Locate the cell with the specified text and output its [X, Y] center coordinate. 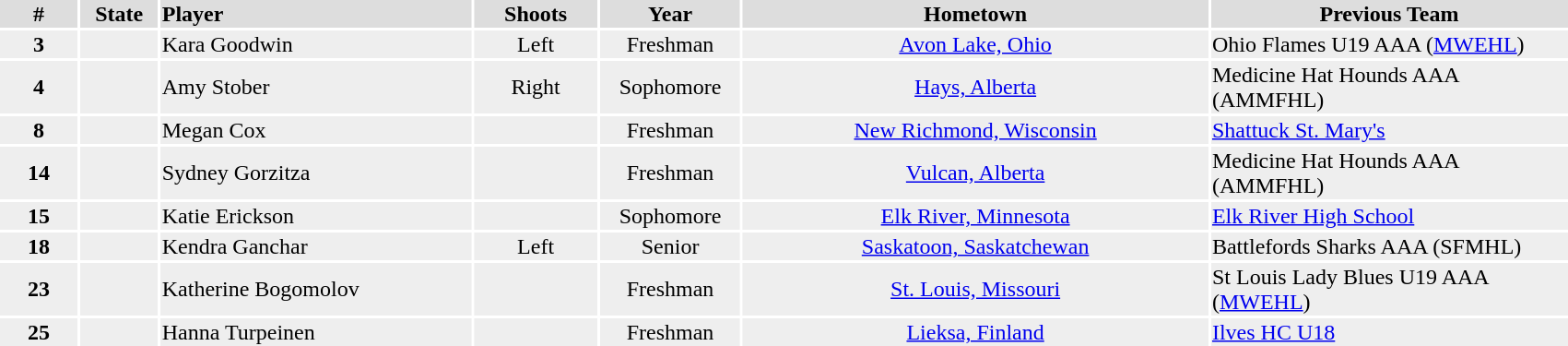
Right [536, 87]
Player [315, 14]
23 [39, 290]
4 [39, 87]
Ohio Flames U19 AAA (MWEHL) [1388, 44]
Lieksa, Finland [975, 332]
Amy Stober [315, 87]
Battlefords Sharks AAA (SFMHL) [1388, 246]
Senior [669, 246]
New Richmond, Wisconsin [975, 130]
St Louis Lady Blues U19 AAA (MWEHL) [1388, 290]
Shoots [536, 14]
Kara Goodwin [315, 44]
Elk River, Minnesota [975, 216]
Katie Erickson [315, 216]
Hanna Turpeinen [315, 332]
Katherine Bogomolov [315, 290]
Previous Team [1388, 14]
Elk River High School [1388, 216]
18 [39, 246]
Saskatoon, Saskatchewan [975, 246]
8 [39, 130]
Avon Lake, Ohio [975, 44]
# [39, 14]
Vulcan, Alberta [975, 173]
Kendra Ganchar [315, 246]
State [119, 14]
Shattuck St. Mary's [1388, 130]
Hays, Alberta [975, 87]
Ilves HC U18 [1388, 332]
Year [669, 14]
14 [39, 173]
3 [39, 44]
Sydney Gorzitza [315, 173]
St. Louis, Missouri [975, 290]
Megan Cox [315, 130]
Hometown [975, 14]
25 [39, 332]
15 [39, 216]
